Output the (x, y) coordinate of the center of the cell containing the given text.  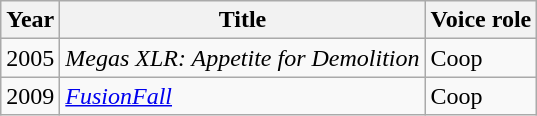
2009 (30, 96)
FusionFall (242, 96)
2005 (30, 58)
Year (30, 20)
Megas XLR: Appetite for Demolition (242, 58)
Title (242, 20)
Voice role (481, 20)
